Detect which cell encompasses the target text, then output its (x, y) center coordinate. 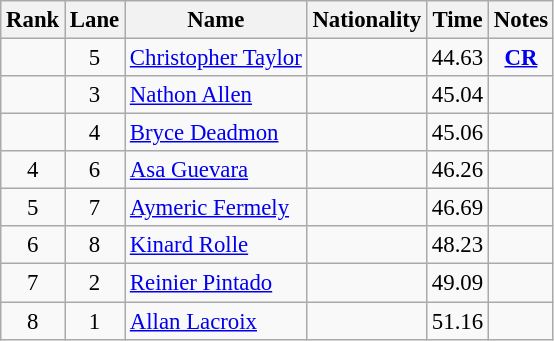
3 (95, 95)
2 (95, 283)
Asa Guevara (216, 170)
Reinier Pintado (216, 283)
1 (95, 321)
Nathon Allen (216, 95)
49.09 (458, 283)
46.69 (458, 208)
Rank (33, 20)
Nationality (366, 20)
Notes (520, 20)
Name (216, 20)
Bryce Deadmon (216, 133)
51.16 (458, 321)
48.23 (458, 245)
44.63 (458, 58)
46.26 (458, 170)
Allan Lacroix (216, 321)
CR (520, 58)
Christopher Taylor (216, 58)
Time (458, 20)
Lane (95, 20)
Aymeric Fermely (216, 208)
Kinard Rolle (216, 245)
45.06 (458, 133)
45.04 (458, 95)
